Locate the cell with the specified text and output its (x, y) center coordinate. 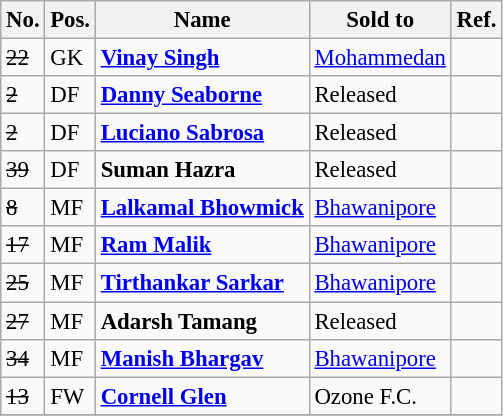
GK (70, 58)
Suman Hazra (202, 170)
Ref. (476, 20)
Danny Seaborne (202, 95)
Pos. (70, 20)
Sold to (380, 20)
Luciano Sabrosa (202, 133)
17 (23, 245)
Ram Malik (202, 245)
13 (23, 396)
Lalkamal Bhowmick (202, 208)
Vinay Singh (202, 58)
FW (70, 396)
22 (23, 58)
8 (23, 208)
Name (202, 20)
Manish Bhargav (202, 358)
No. (23, 20)
Ozone F.C. (380, 396)
Mohammedan (380, 58)
Tirthankar Sarkar (202, 283)
Adarsh Tamang (202, 321)
25 (23, 283)
39 (23, 170)
34 (23, 358)
Cornell Glen (202, 396)
27 (23, 321)
